Scan for the cell matching the given text and deliver its [x, y] coordinate at center. 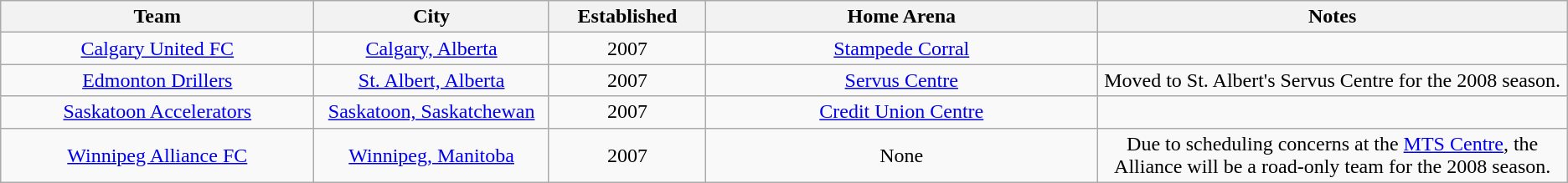
Moved to St. Albert's Servus Centre for the 2008 season. [1332, 80]
Edmonton Drillers [157, 80]
Home Arena [901, 17]
Calgary, Alberta [432, 48]
None [901, 155]
St. Albert, Alberta [432, 80]
Winnipeg Alliance FC [157, 155]
Calgary United FC [157, 48]
Stampede Corral [901, 48]
Credit Union Centre [901, 112]
Due to scheduling concerns at the MTS Centre, the Alliance will be a road-only team for the 2008 season. [1332, 155]
Winnipeg, Manitoba [432, 155]
Saskatoon, Saskatchewan [432, 112]
Saskatoon Accelerators [157, 112]
Notes [1332, 17]
City [432, 17]
Established [627, 17]
Servus Centre [901, 80]
Team [157, 17]
